Capture the cell that displays the provided text and extract its (x, y) central coordinate. 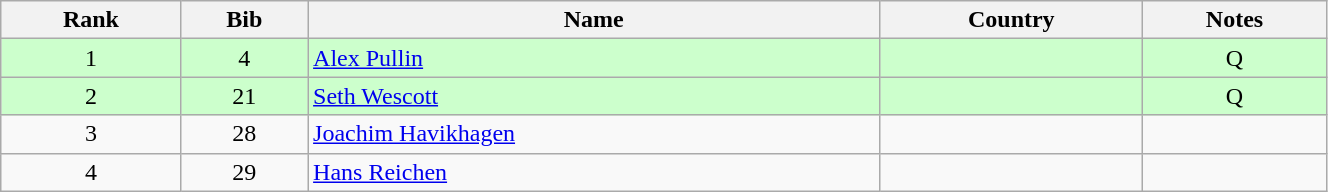
Rank (91, 20)
2 (91, 96)
Country (1012, 20)
21 (244, 96)
3 (91, 134)
Seth Wescott (594, 96)
1 (91, 58)
Alex Pullin (594, 58)
Notes (1235, 20)
Joachim Havikhagen (594, 134)
Name (594, 20)
28 (244, 134)
Bib (244, 20)
Hans Reichen (594, 172)
29 (244, 172)
